Search for the cell housing the specified text and yield its (X, Y) center coordinate. 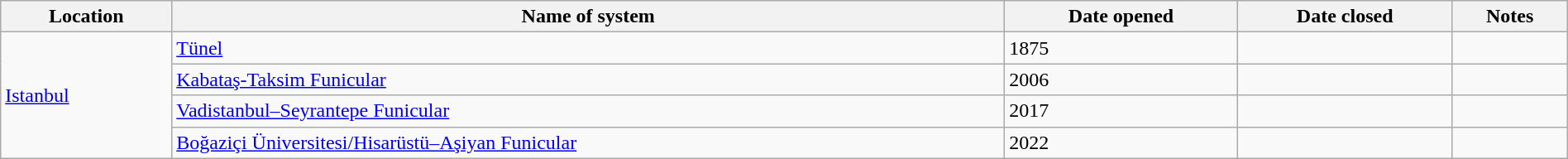
Date closed (1345, 17)
2006 (1121, 79)
Tünel (589, 48)
Vadistanbul–Seyrantepe Funicular (589, 111)
Location (86, 17)
Notes (1510, 17)
Boğaziçi Üniversitesi/Hisarüstü–Aşiyan Funicular (589, 142)
1875 (1121, 48)
Date opened (1121, 17)
Kabataş-Taksim Funicular (589, 79)
2022 (1121, 142)
Istanbul (86, 95)
Name of system (589, 17)
2017 (1121, 111)
